Pinpoint the cell where the given text exists, returning its (x, y) midpoint coordinate. 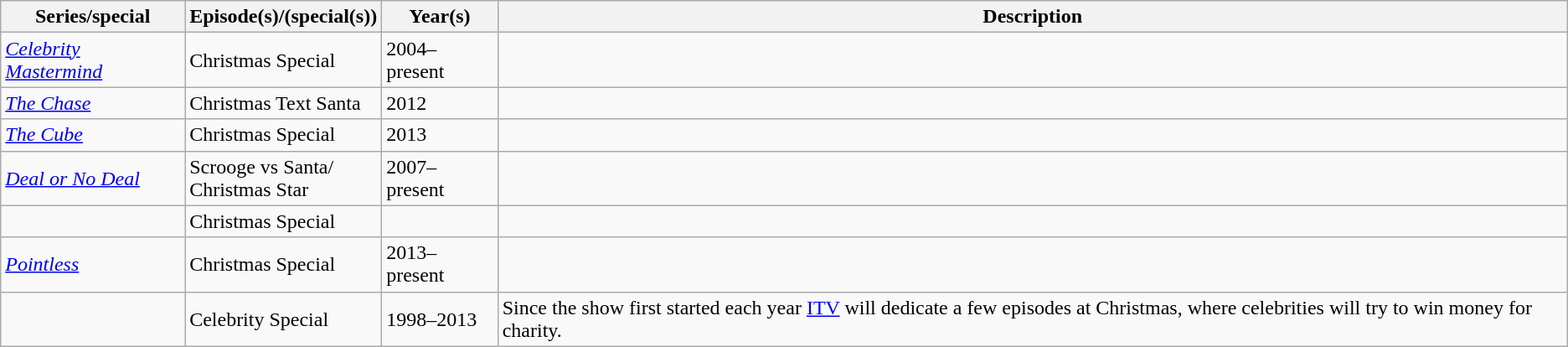
Deal or No Deal (93, 178)
The Chase (93, 103)
2007–present (440, 178)
The Cube (93, 135)
Celebrity Mastermind (93, 60)
Episode(s)/(special(s)) (283, 17)
Series/special (93, 17)
Year(s) (440, 17)
2013 (440, 135)
2004–present (440, 60)
2013–present (440, 265)
Scrooge vs Santa/Christmas Star (283, 178)
Pointless (93, 265)
Celebrity Special (283, 319)
Description (1032, 17)
Christmas Text Santa (283, 103)
2012 (440, 103)
1998–2013 (440, 319)
Since the show first started each year ITV will dedicate a few episodes at Christmas, where celebrities will try to win money for charity. (1032, 319)
